Search for the cell housing the specified text and yield its [x, y] center coordinate. 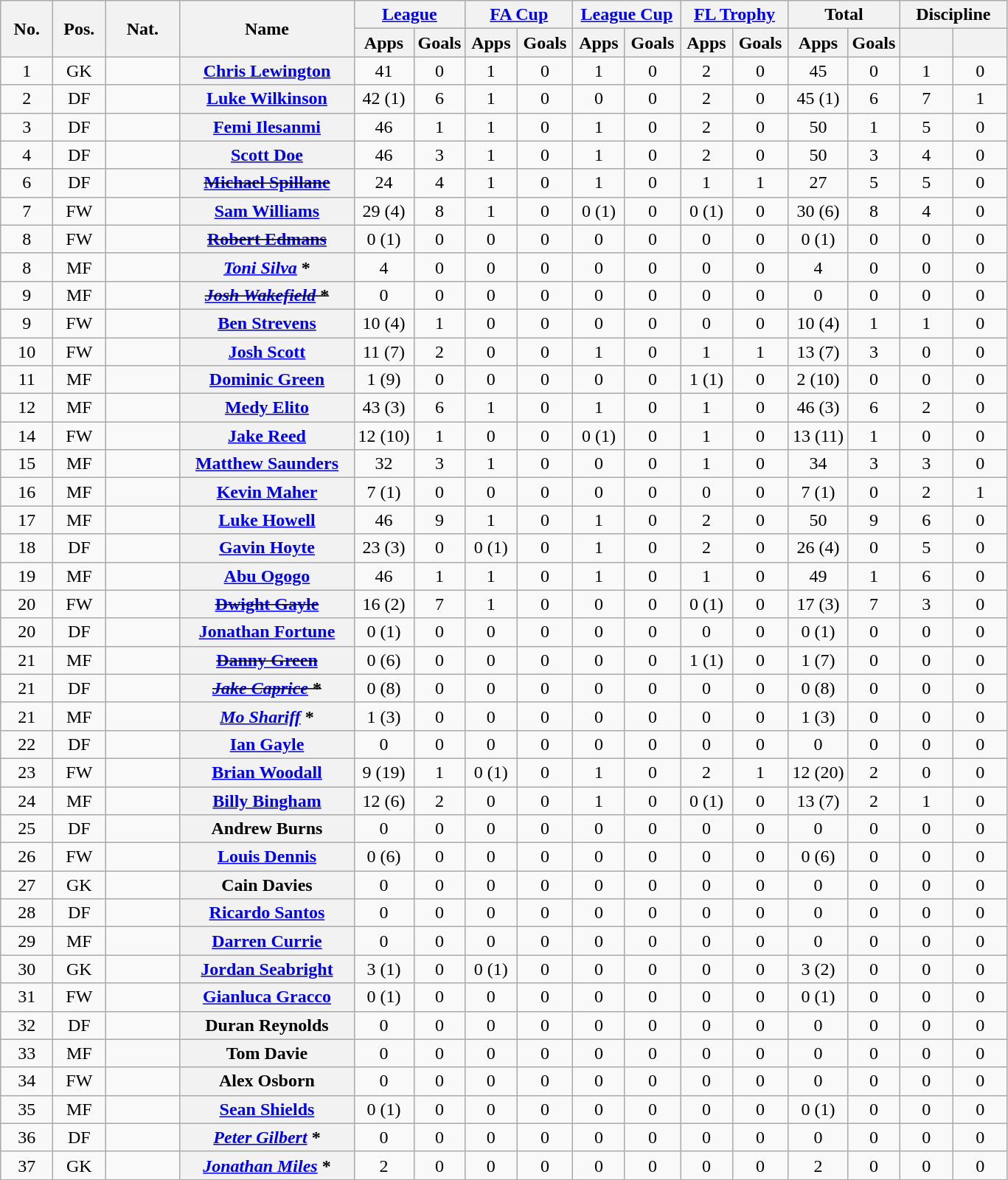
3 (2) [818, 969]
12 (6) [383, 800]
Josh Scott [267, 352]
36 [27, 1137]
45 [818, 71]
Luke Howell [267, 520]
FL Trophy [734, 15]
Cain Davies [267, 885]
17 (3) [818, 604]
Total [844, 15]
Dwight Gayle [267, 604]
Tom Davie [267, 1053]
26 [27, 857]
Discipline [953, 15]
16 [27, 492]
Jake Caprice * [267, 688]
30 (6) [818, 211]
33 [27, 1053]
Billy Bingham [267, 800]
14 [27, 436]
Gavin Hoyte [267, 548]
Peter Gilbert * [267, 1137]
37 [27, 1165]
Jonathan Fortune [267, 632]
45 (1) [818, 99]
41 [383, 71]
Jordan Seabright [267, 969]
43 (3) [383, 408]
29 [27, 941]
26 (4) [818, 548]
11 (7) [383, 352]
League Cup [627, 15]
Louis Dennis [267, 857]
Jake Reed [267, 436]
Sam Williams [267, 211]
15 [27, 464]
16 (2) [383, 604]
Kevin Maher [267, 492]
Scott Doe [267, 155]
Danny Green [267, 660]
42 (1) [383, 99]
1 (7) [818, 660]
Medy Elito [267, 408]
46 (3) [818, 408]
31 [27, 997]
19 [27, 576]
23 (3) [383, 548]
Ricardo Santos [267, 913]
Nat. [143, 29]
17 [27, 520]
No. [27, 29]
Name [267, 29]
Alex Osborn [267, 1081]
Gianluca Gracco [267, 997]
12 (20) [818, 772]
9 (19) [383, 772]
49 [818, 576]
Darren Currie [267, 941]
10 [27, 352]
13 (11) [818, 436]
11 [27, 380]
Pos. [80, 29]
Matthew Saunders [267, 464]
Andrew Burns [267, 829]
Jonathan Miles * [267, 1165]
23 [27, 772]
35 [27, 1109]
25 [27, 829]
Sean Shields [267, 1109]
28 [27, 913]
Luke Wilkinson [267, 99]
12 [27, 408]
1 (9) [383, 380]
22 [27, 744]
29 (4) [383, 211]
Chris Lewington [267, 71]
Dominic Green [267, 380]
2 (10) [818, 380]
Toni Silva * [267, 267]
Mo Shariff * [267, 716]
Ben Strevens [267, 323]
Ian Gayle [267, 744]
Josh Wakefield * [267, 295]
12 (10) [383, 436]
League [410, 15]
Robert Edmans [267, 239]
Duran Reynolds [267, 1025]
18 [27, 548]
Femi Ilesanmi [267, 127]
Brian Woodall [267, 772]
30 [27, 969]
Abu Ogogo [267, 576]
FA Cup [519, 15]
Michael Spillane [267, 183]
3 (1) [383, 969]
